Find where the given text appears and provide that cell's center as [x, y] coordinate. 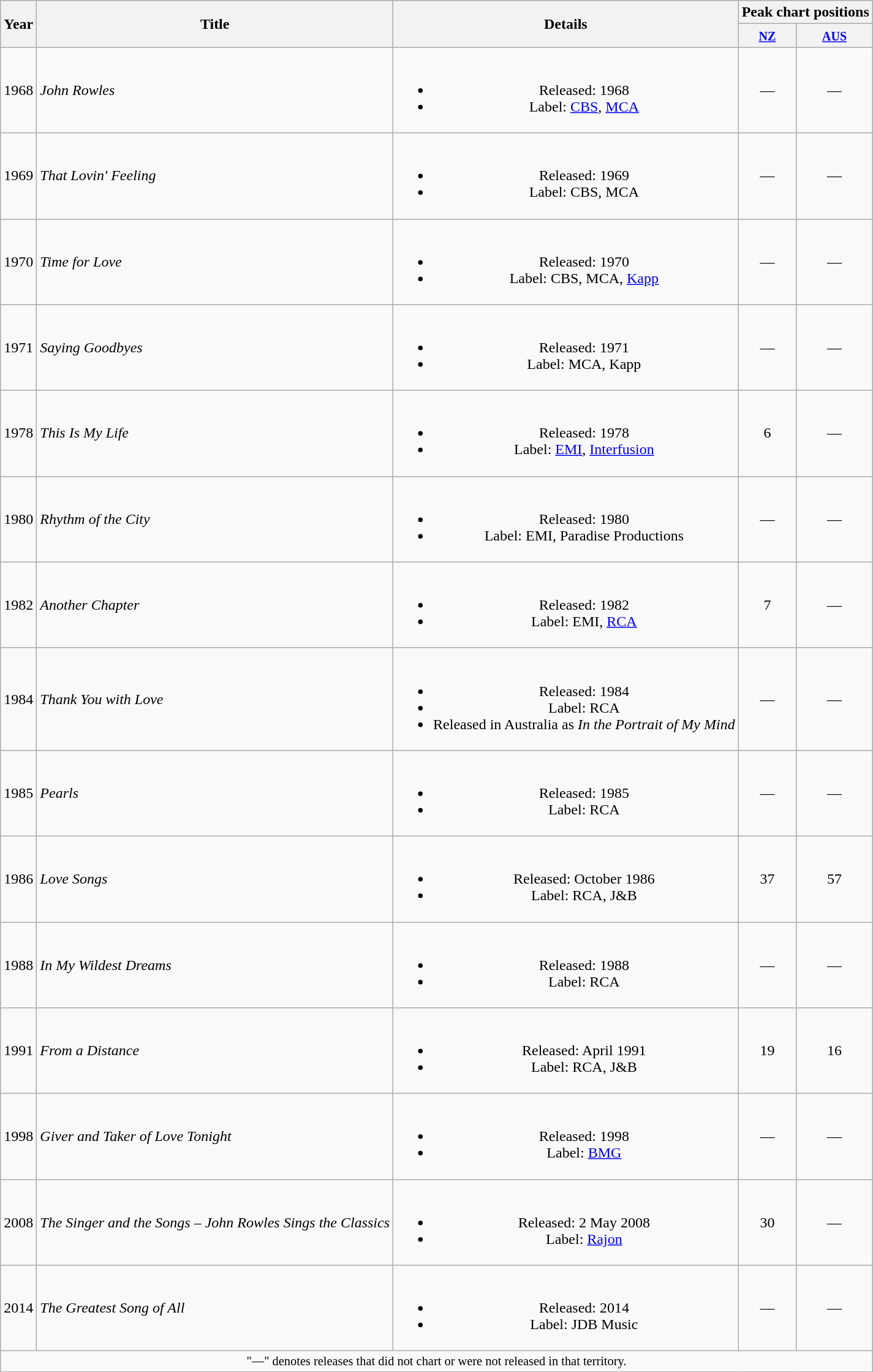
1980 [18, 519]
6 [767, 433]
The Singer and the Songs – John Rowles Sings the Classics [215, 1222]
Time for Love [215, 262]
Released: 1998Label: BMG [566, 1137]
NZ [767, 36]
Released: 1971Label: MCA, Kapp [566, 347]
57 [834, 879]
2008 [18, 1222]
37 [767, 879]
1986 [18, 879]
Released: 2014Label: JDB Music [566, 1308]
1970 [18, 262]
AUS [834, 36]
From a Distance [215, 1051]
That Lovin' Feeling [215, 176]
1969 [18, 176]
Released: 1985Label: RCA [566, 793]
1982 [18, 605]
Released: 2 May 2008Label: Rajon [566, 1222]
Released: 1982Label: EMI, RCA [566, 605]
Released: 1980Label: EMI, Paradise Productions [566, 519]
Released: April 1991Label: RCA, J&B [566, 1051]
Rhythm of the City [215, 519]
Released: 1988Label: RCA [566, 965]
19 [767, 1051]
Released: 1969Label: CBS, MCA [566, 176]
7 [767, 605]
16 [834, 1051]
Year [18, 24]
Peak chart positions [805, 12]
Released: 1968Label: CBS, MCA [566, 90]
John Rowles [215, 90]
Giver and Taker of Love Tonight [215, 1137]
1971 [18, 347]
Released: 1984Label: RCAReleased in Australia as In the Portrait of My Mind [566, 699]
Title [215, 24]
Details [566, 24]
1998 [18, 1137]
Love Songs [215, 879]
Saying Goodbyes [215, 347]
1978 [18, 433]
1984 [18, 699]
Pearls [215, 793]
"—" denotes releases that did not chart or were not released in that territory. [437, 1362]
30 [767, 1222]
2014 [18, 1308]
Released: 1970Label: CBS, MCA, Kapp [566, 262]
Thank You with Love [215, 699]
1985 [18, 793]
1968 [18, 90]
1991 [18, 1051]
The Greatest Song of All [215, 1308]
In My Wildest Dreams [215, 965]
Released: October 1986Label: RCA, J&B [566, 879]
Released: 1978Label: EMI, Interfusion [566, 433]
Another Chapter [215, 605]
This Is My Life [215, 433]
1988 [18, 965]
